Extract the [x, y] coordinate from the center of the cell holding the provided text.  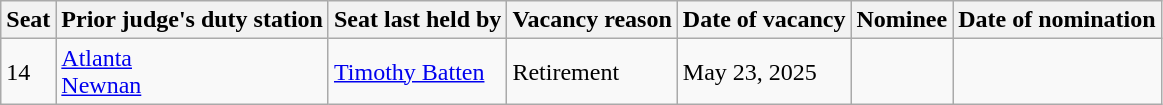
AtlantaNewnan [192, 72]
Nominee [902, 20]
Seat [28, 20]
Date of nomination [1057, 20]
Retirement [592, 72]
14 [28, 72]
Prior judge's duty station [192, 20]
Date of vacancy [764, 20]
May 23, 2025 [764, 72]
Vacancy reason [592, 20]
Seat last held by [417, 20]
Timothy Batten [417, 72]
